From the cell containing the given text, extract its center point as (X, Y) coordinate. 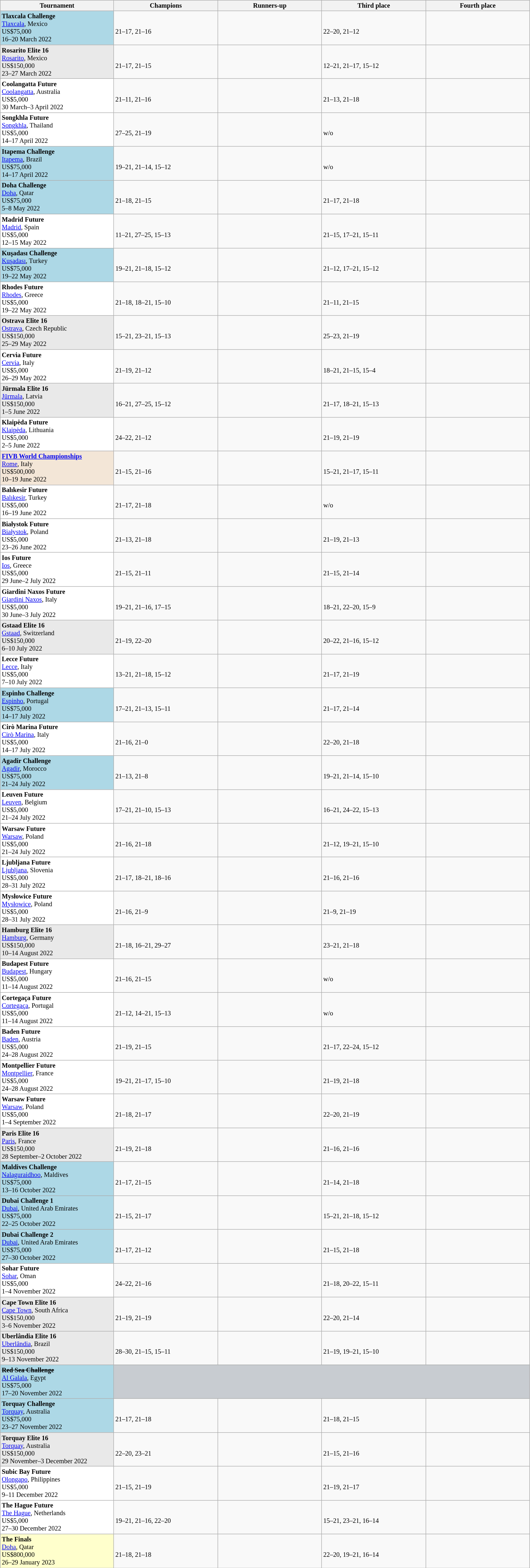
21–15, 21–19 (166, 1483)
Itapema ChallengeItapema, BrazilUS$75,00014–17 April 2022 (57, 163)
15–21, 23–21, 16–14 (374, 1517)
Budapest FutureBudapest, HungaryUS$5,00011–14 August 2022 (57, 975)
22–20, 19–21, 16–14 (374, 1551)
21–19, 19–21, 15–10 (374, 1348)
21–17, 21–12 (166, 1246)
19–21, 21–18, 15–12 (166, 265)
Giardini Naxos FutureGiardini Naxos, ItalyUS$5,00030 June–3 July 2022 (57, 603)
21–18, 21–17 (166, 1111)
Tlaxcala ChallengeTlaxcala, MexicoUS$75,00016–20 March 2022 (57, 28)
Cirò Marina FutureCirò Marina, ItalyUS$5,00014–17 July 2022 (57, 739)
21–19, 22–20 (166, 637)
Sohar FutureSohar, OmanUS$5,0001–4 November 2022 (57, 1280)
Maldives ChallengeNalaguraidhoo, MaldivesUS$75,00013–16 October 2022 (57, 1178)
21–18, 21–18 (166, 1551)
Cortegaça FutureCortegaça, PortugalUS$5,00011–14 August 2022 (57, 1009)
22–20, 21–18 (374, 739)
21–17, 18–21, 15–13 (374, 400)
Białystok FutureBiałystok, PolandUS$5,00023–26 June 2022 (57, 536)
Red Sea ChallengeAl Galala, EgyptUS$75,00017–20 November 2022 (57, 1382)
21–11, 21–15 (374, 299)
21–16, 21–15 (166, 975)
22–20, 21–19 (374, 1111)
21–16, 21–0 (166, 739)
Rhodes FutureRhodes, GreeceUS$5,00019–22 May 2022 (57, 299)
21–15, 21–17 (166, 1212)
Hamburg Elite 16Hamburg, GermanyUS$150,00010–14 August 2022 (57, 942)
12–21, 21–17, 15–12 (374, 62)
21–15, 17–21, 15–11 (374, 231)
24–22, 21–16 (166, 1280)
Subic Bay FutureOlongapo, PhilippinesUS$5,0009–11 December 2022 (57, 1483)
21–16, 21–18 (166, 840)
Rosarito Elite 16Rosarito, MexicoUS$150,00023–27 March 2022 (57, 62)
19–21, 21–17, 15–10 (166, 1077)
21–17, 21–16 (166, 28)
Warsaw FutureWarsaw, PolandUS$5,0001–4 September 2022 (57, 1111)
21–16, 21–9 (166, 908)
17–21, 21–10, 15–13 (166, 806)
21–15, 21–14 (374, 569)
20–22, 21–16, 15–12 (374, 637)
15–21, 21–18, 15–12 (374, 1212)
15–21, 23–21, 15–13 (166, 332)
Mysłowice FutureMysłowice, PolandUS$5,00028–31 July 2022 (57, 908)
27–25, 21–19 (166, 129)
21–18, 16–21, 29–27 (166, 942)
Doha ChallengeDoha, QatarUS$75,0005–8 May 2022 (57, 197)
21–18, 20–22, 15–11 (374, 1280)
Runners-up (270, 5)
22–20, 21–14 (374, 1314)
Espinho ChallengeEspinho, PortugalUS$75,00014–17 July 2022 (57, 705)
Fourth place (478, 5)
The FinalsDoha, QatarUS$800,00026–29 January 2023 (57, 1551)
21–19, 21–15 (166, 1043)
21–9, 21–19 (374, 908)
17–21, 21–13, 15–11 (166, 705)
22–20, 21–12 (374, 28)
Coolangatta FutureCoolangatta, AustraliaUS$5,00030 March–3 April 2022 (57, 95)
11–21, 27–25, 15–13 (166, 231)
Leuven FutureLeuven, BelgiumUS$5,00021–24 July 2022 (57, 806)
Songkhla FutureSongkhla, ThailandUS$5,00014–17 April 2022 (57, 129)
23–21, 21–18 (374, 942)
21–19, 21–17 (374, 1483)
Ljubljana FutureLjubljana, SloveniaUS$5,00028–31 July 2022 (57, 874)
Klaipėda FutureKlaipėda, LithuaniaUS$5,0002–5 June 2022 (57, 434)
18–21, 22–20, 15–9 (374, 603)
Ostrava Elite 16Ostrava, Czech RepublicUS$150,00025–29 May 2022 (57, 332)
21–12, 17–21, 15–12 (374, 265)
21–19, 21–13 (374, 536)
21–12, 14–21, 15–13 (166, 1009)
Dubai Challenge 2Dubai, United Arab EmiratesUS$75,00027–30 October 2022 (57, 1246)
Baden FutureBaden, AustriaUS$5,00024–28 August 2022 (57, 1043)
24–22, 21–12 (166, 434)
FIVB World ChampionshipsRome, ItalyUS$500,00010–19 June 2022 (57, 468)
Uberlândia Elite 16Uberlândia, BrazilUS$150,0009–13 November 2022 (57, 1348)
Third place (374, 5)
16–21, 24–22, 15–13 (374, 806)
15–21, 21–17, 15–11 (374, 468)
Kuşadası ChallengeKuşadası, TurkeyUS$75,00019–22 May 2022 (57, 265)
Paris Elite 16Paris, FranceUS$150,00028 September–2 October 2022 (57, 1145)
Warsaw FutureWarsaw, PolandUS$5,00021–24 July 2022 (57, 840)
Jūrmala Elite 16Jūrmala, LatviaUS$150,0001–5 June 2022 (57, 400)
21–17, 21–14 (374, 705)
Torquay Elite 16Torquay, AustraliaUS$150,00029 November–3 December 2022 (57, 1449)
21–17, 22–24, 15–12 (374, 1043)
Gstaad Elite 16Gstaad, SwitzerlandUS$150,0006–10 July 2022 (57, 637)
21–14, 21–18 (374, 1178)
Torquay ChallengeTorquay, AustraliaUS$75,00023–27 November 2022 (57, 1416)
The Hague FutureThe Hague, NetherlandsUS$5,00027–30 December 2022 (57, 1517)
25–23, 21–19 (374, 332)
Ios FutureIos, GreeceUS$5,00029 June–2 July 2022 (57, 569)
19–21, 21–16, 17–15 (166, 603)
Dubai Challenge 1Dubai, United Arab EmiratesUS$75,00022–25 October 2022 (57, 1212)
Montpellier FutureMontpellier, FranceUS$5,00024–28 August 2022 (57, 1077)
22–20, 23–21 (166, 1449)
Tournament (57, 5)
21–13, 21–8 (166, 772)
Madrid FutureMadrid, SpainUS$5,00012–15 May 2022 (57, 231)
Cape Town Elite 16Cape Town, South AfricaUS$150,0003–6 November 2022 (57, 1314)
19–21, 21–16, 22–20 (166, 1517)
21–15, 21–18 (374, 1246)
13–21, 21–18, 15–12 (166, 671)
Lecce FutureLecce, ItalyUS$5,0007–10 July 2022 (57, 671)
21–11, 21–16 (166, 95)
21–15, 21–11 (166, 569)
Champions (166, 5)
21–12, 19–21, 15–10 (374, 840)
19–21, 21–14, 15–10 (374, 772)
21–17, 18–21, 18–16 (166, 874)
16–21, 27–25, 15–12 (166, 400)
Balıkesir FutureBalıkesir, TurkeyUS$5,00016–19 June 2022 (57, 502)
21–17, 21–19 (374, 671)
21–19, 21–12 (166, 366)
18–21, 21–15, 15–4 (374, 366)
21–18, 18–21, 15–10 (166, 299)
19–21, 21–14, 15–12 (166, 163)
28–30, 21–15, 15–11 (166, 1348)
Cervia FutureCervia, ItalyUS$5,00026–29 May 2022 (57, 366)
Agadir ChallengeAgadir, MoroccoUS$75,00021–24 July 2022 (57, 772)
